Output the [x, y] coordinate of the center of the cell containing the given text.  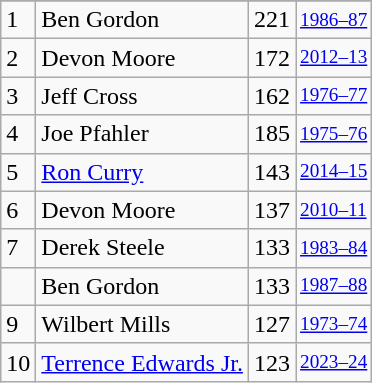
Derek Steele [142, 248]
7 [18, 248]
172 [272, 58]
127 [272, 324]
2010–11 [334, 210]
162 [272, 96]
1986–87 [334, 20]
137 [272, 210]
1975–76 [334, 134]
2012–13 [334, 58]
Wilbert Mills [142, 324]
2023–24 [334, 362]
1973–74 [334, 324]
221 [272, 20]
1976–77 [334, 96]
Jeff Cross [142, 96]
143 [272, 172]
Terrence Edwards Jr. [142, 362]
1983–84 [334, 248]
2 [18, 58]
4 [18, 134]
2014–15 [334, 172]
9 [18, 324]
5 [18, 172]
Ron Curry [142, 172]
Joe Pfahler [142, 134]
1987–88 [334, 286]
1 [18, 20]
6 [18, 210]
10 [18, 362]
123 [272, 362]
3 [18, 96]
185 [272, 134]
